Scan for the cell matching the given text and deliver its (X, Y) coordinate at center. 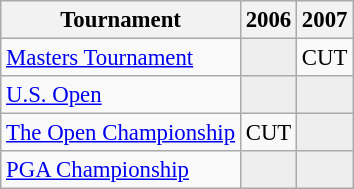
2007 (325, 20)
Tournament (121, 20)
Masters Tournament (121, 58)
U.S. Open (121, 95)
PGA Championship (121, 170)
2006 (268, 20)
The Open Championship (121, 133)
